For the text-containing cell, return its midpoint in (X, Y) coordinate format. 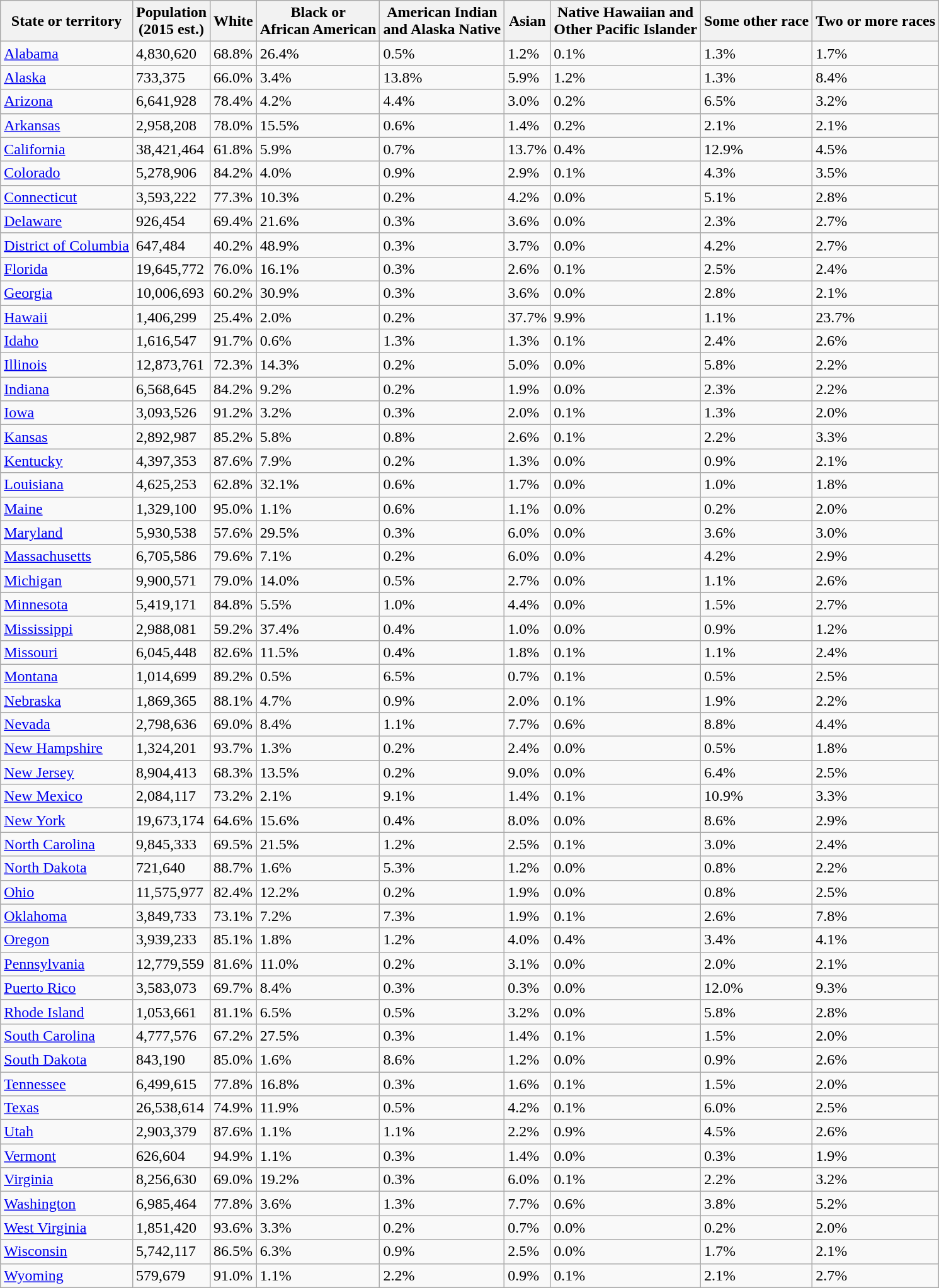
93.6% (234, 1228)
13.8% (442, 77)
15.6% (318, 820)
27.5% (318, 1036)
733,375 (171, 77)
12.2% (318, 892)
1,053,661 (171, 1012)
94.9% (234, 1156)
19,645,772 (171, 269)
5.5% (318, 604)
Minnesota (67, 604)
6,568,645 (171, 389)
Ohio (67, 892)
Nebraska (67, 701)
91.2% (234, 413)
North Dakota (67, 868)
4.1% (875, 940)
Puerto Rico (67, 988)
12.0% (756, 988)
11.9% (318, 1108)
3,939,233 (171, 940)
21.6% (318, 221)
4.3% (756, 173)
5,930,538 (171, 533)
10,006,693 (171, 293)
Black orAfrican American (318, 21)
14.3% (318, 365)
11.0% (318, 964)
Oklahoma (67, 916)
2,903,379 (171, 1132)
8,256,630 (171, 1180)
Michigan (67, 580)
3.7% (528, 245)
6,985,464 (171, 1204)
72.3% (234, 365)
16.8% (318, 1083)
2,892,987 (171, 437)
North Carolina (67, 844)
4,397,353 (171, 461)
81.6% (234, 964)
68.8% (234, 54)
6,045,448 (171, 652)
Georgia (67, 293)
61.8% (234, 149)
82.4% (234, 892)
23.7% (875, 317)
37.4% (318, 628)
29.5% (318, 533)
95.0% (234, 509)
5.0% (528, 365)
15.5% (318, 125)
7.3% (442, 916)
85.2% (234, 437)
8.8% (756, 725)
South Carolina (67, 1036)
Idaho (67, 341)
59.2% (234, 628)
13.5% (318, 772)
82.6% (234, 652)
7.9% (318, 461)
89.2% (234, 676)
New Hampshire (67, 749)
85.0% (234, 1059)
11,575,977 (171, 892)
Arizona (67, 101)
5.1% (756, 197)
81.1% (234, 1012)
Illinois (67, 365)
38,421,464 (171, 149)
843,190 (171, 1059)
3.1% (528, 964)
Alabama (67, 54)
32.1% (318, 485)
86.5% (234, 1251)
10.9% (756, 796)
Nevada (67, 725)
8.0% (528, 820)
88.7% (234, 868)
12.9% (756, 149)
Vermont (67, 1156)
California (67, 149)
69.4% (234, 221)
579,679 (171, 1275)
Alaska (67, 77)
4,625,253 (171, 485)
3,093,526 (171, 413)
5,278,906 (171, 173)
6,705,586 (171, 556)
13.7% (528, 149)
3.5% (875, 173)
19,673,174 (171, 820)
1,406,299 (171, 317)
926,454 (171, 221)
73.2% (234, 796)
New York (67, 820)
American Indianand Alaska Native (442, 21)
Montana (67, 676)
9.1% (442, 796)
Kentucky (67, 461)
5,419,171 (171, 604)
1,014,699 (171, 676)
Asian (528, 21)
Wisconsin (67, 1251)
Hawaii (67, 317)
14.0% (318, 580)
19.2% (318, 1180)
3,593,222 (171, 197)
Wyoming (67, 1275)
77.3% (234, 197)
12,779,559 (171, 964)
Pennsylvania (67, 964)
Washington (67, 1204)
37.7% (528, 317)
7.1% (318, 556)
93.7% (234, 749)
6.4% (756, 772)
Native Hawaiian andOther Pacific Islander (626, 21)
2,958,208 (171, 125)
9,900,571 (171, 580)
69.5% (234, 844)
2,988,081 (171, 628)
Kansas (67, 437)
New Mexico (67, 796)
2,084,117 (171, 796)
Florida (67, 269)
74.9% (234, 1108)
Delaware (67, 221)
626,604 (171, 1156)
64.6% (234, 820)
25.4% (234, 317)
73.1% (234, 916)
District of Columbia (67, 245)
Missouri (67, 652)
30.9% (318, 293)
Mississippi (67, 628)
68.3% (234, 772)
Indiana (67, 389)
1,851,420 (171, 1228)
9.3% (875, 988)
7.8% (875, 916)
76.0% (234, 269)
48.9% (318, 245)
91.7% (234, 341)
78.0% (234, 125)
91.0% (234, 1275)
85.1% (234, 940)
1,616,547 (171, 341)
5.3% (442, 868)
12,873,761 (171, 365)
84.8% (234, 604)
69.7% (234, 988)
New Jersey (67, 772)
8,904,413 (171, 772)
26,538,614 (171, 1108)
State or territory (67, 21)
6,499,615 (171, 1083)
4,777,576 (171, 1036)
79.6% (234, 556)
Rhode Island (67, 1012)
1,324,201 (171, 749)
4.7% (318, 701)
Utah (67, 1132)
1,869,365 (171, 701)
Massachusetts (67, 556)
Texas (67, 1108)
3.8% (756, 1204)
647,484 (171, 245)
6.3% (318, 1251)
3,849,733 (171, 916)
78.4% (234, 101)
60.2% (234, 293)
Virginia (67, 1180)
62.8% (234, 485)
40.2% (234, 245)
26.4% (318, 54)
2,798,636 (171, 725)
5,742,117 (171, 1251)
4,830,620 (171, 54)
West Virginia (67, 1228)
5.2% (875, 1204)
Population(2015 est.) (171, 21)
721,640 (171, 868)
Iowa (67, 413)
South Dakota (67, 1059)
79.0% (234, 580)
66.0% (234, 77)
White (234, 21)
10.3% (318, 197)
11.5% (318, 652)
9.0% (528, 772)
Connecticut (67, 197)
9.9% (626, 317)
21.5% (318, 844)
Maryland (67, 533)
16.1% (318, 269)
Tennessee (67, 1083)
88.1% (234, 701)
Arkansas (67, 125)
7.2% (318, 916)
6,641,928 (171, 101)
9,845,333 (171, 844)
3,583,073 (171, 988)
Louisiana (67, 485)
Maine (67, 509)
9.2% (318, 389)
67.2% (234, 1036)
Oregon (67, 940)
57.6% (234, 533)
Two or more races (875, 21)
Some other race (756, 21)
Colorado (67, 173)
1,329,100 (171, 509)
